For the text-containing cell, return its midpoint in [X, Y] coordinate format. 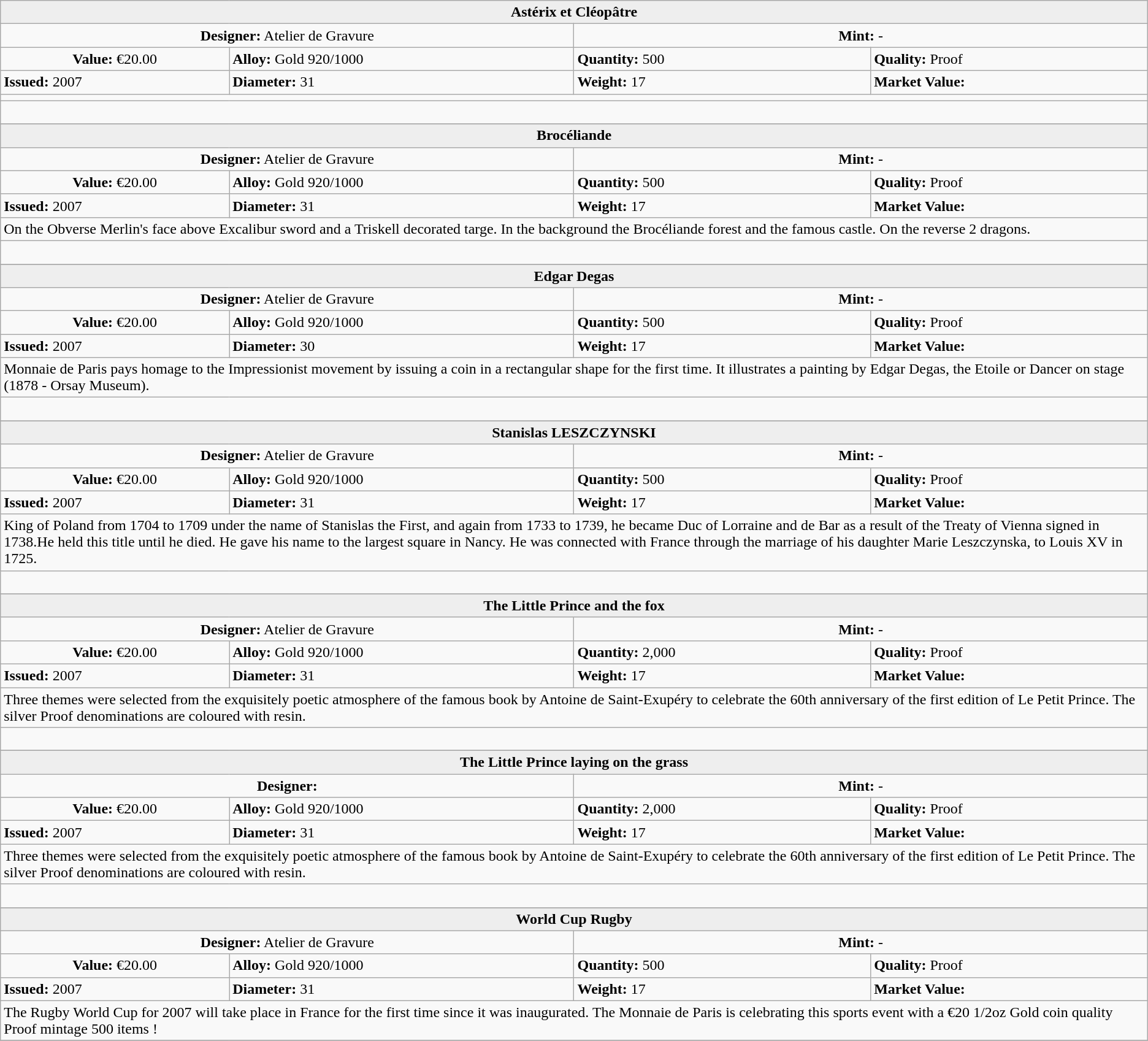
Edgar Degas [574, 275]
Designer: [287, 786]
Diameter: 30 [402, 346]
Astérix et Cléopâtre [574, 12]
Brocéliande [574, 136]
Stanislas LESZCZYNSKI [574, 432]
World Cup Rugby [574, 919]
The Little Prince and the fox [574, 605]
The Little Prince laying on the grass [574, 763]
